Return the (X, Y) coordinate for the center point of the cell that contains the specified text.  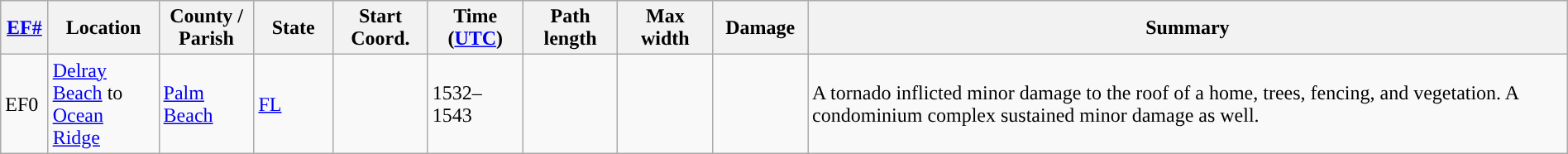
Start Coord. (380, 28)
Damage (761, 28)
Delray Beach to Ocean Ridge (103, 104)
Palm Beach (207, 104)
Time (UTC) (475, 28)
Summary (1188, 28)
State (294, 28)
A tornado inflicted minor damage to the roof of a home, trees, fencing, and vegetation. A condominium complex sustained minor damage as well. (1188, 104)
County / Parish (207, 28)
EF# (25, 28)
1532–1543 (475, 104)
FL (294, 104)
Path length (571, 28)
EF0 (25, 104)
Location (103, 28)
Max width (665, 28)
